Identify which cell holds the provided text, then report its [X, Y] central coordinate. 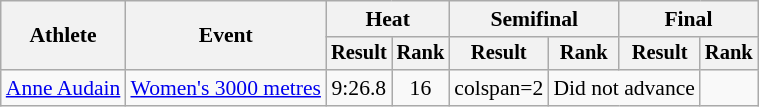
9:26.8 [359, 88]
Final [688, 19]
Event [226, 36]
16 [421, 88]
Anne Audain [64, 88]
Did not advance [624, 88]
Women's 3000 metres [226, 88]
colspan=2 [498, 88]
Athlete [64, 36]
Semifinal [534, 19]
Heat [388, 19]
